Provide the (x, y) coordinate of the cell's center where the given text is located.  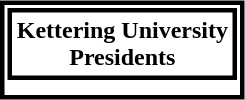
Kettering UniversityPresidents (122, 44)
